Scan for the cell matching the given text and deliver its [X, Y] coordinate at center. 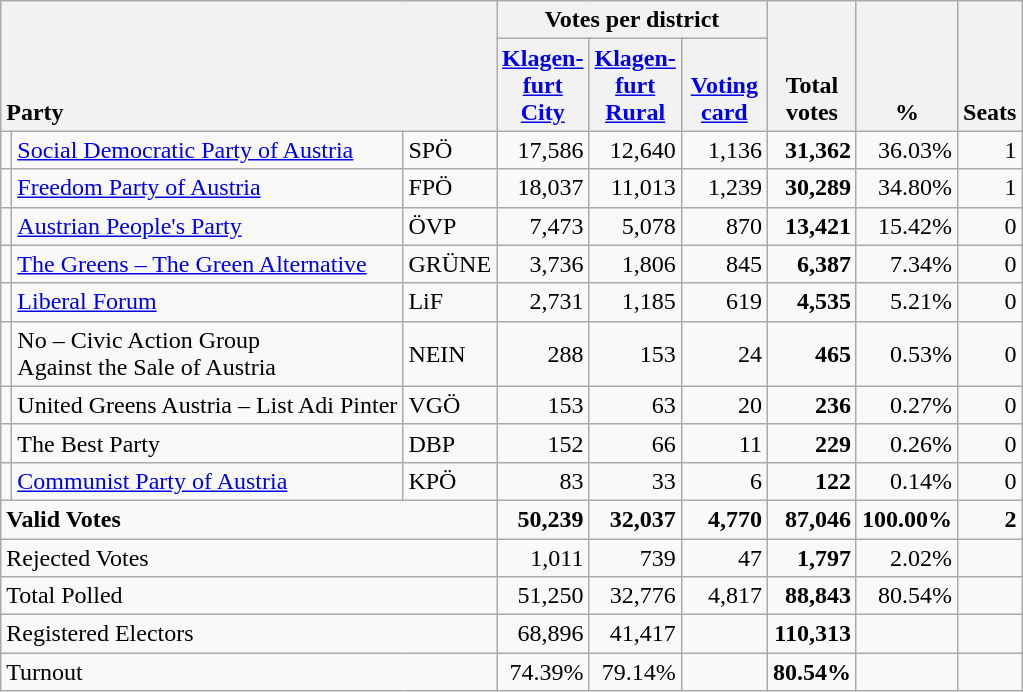
66 [635, 443]
Votingcard [724, 85]
0.14% [906, 481]
74.39% [543, 672]
Turnout [249, 672]
739 [635, 557]
1,011 [543, 557]
51,250 [543, 596]
18,037 [543, 188]
7.34% [906, 264]
152 [543, 443]
% [906, 66]
Totalvotes [812, 66]
34.80% [906, 188]
47 [724, 557]
87,046 [812, 519]
Communist Party of Austria [208, 481]
24 [724, 354]
11,013 [635, 188]
32,776 [635, 596]
63 [635, 405]
30,289 [812, 188]
0.53% [906, 354]
13,421 [812, 226]
79.14% [635, 672]
2.02% [906, 557]
870 [724, 226]
3,736 [543, 264]
The Greens – The Green Alternative [208, 264]
Valid Votes [249, 519]
1,239 [724, 188]
465 [812, 354]
Austrian People's Party [208, 226]
17,586 [543, 150]
68,896 [543, 634]
Klagen-furtCity [543, 85]
12,640 [635, 150]
4,770 [724, 519]
41,417 [635, 634]
The Best Party [208, 443]
SPÖ [450, 150]
Freedom Party of Austria [208, 188]
33 [635, 481]
845 [724, 264]
2,731 [543, 302]
DBP [450, 443]
1,136 [724, 150]
Party [249, 66]
6,387 [812, 264]
4,817 [724, 596]
VGÖ [450, 405]
288 [543, 354]
1,185 [635, 302]
32,037 [635, 519]
88,843 [812, 596]
5,078 [635, 226]
Rejected Votes [249, 557]
No – Civic Action GroupAgainst the Sale of Austria [208, 354]
0.27% [906, 405]
83 [543, 481]
5.21% [906, 302]
United Greens Austria – List Adi Pinter [208, 405]
LiF [450, 302]
236 [812, 405]
1,797 [812, 557]
ÖVP [450, 226]
Votes per district [632, 20]
0.26% [906, 443]
11 [724, 443]
100.00% [906, 519]
122 [812, 481]
GRÜNE [450, 264]
FPÖ [450, 188]
31,362 [812, 150]
36.03% [906, 150]
15.42% [906, 226]
NEIN [450, 354]
4,535 [812, 302]
Social Democratic Party of Austria [208, 150]
7,473 [543, 226]
50,239 [543, 519]
6 [724, 481]
Seats [990, 66]
Total Polled [249, 596]
KPÖ [450, 481]
1,806 [635, 264]
2 [990, 519]
20 [724, 405]
619 [724, 302]
229 [812, 443]
Klagen-furtRural [635, 85]
Registered Electors [249, 634]
Liberal Forum [208, 302]
110,313 [812, 634]
